Detect which cell encompasses the target text, then output its [X, Y] center coordinate. 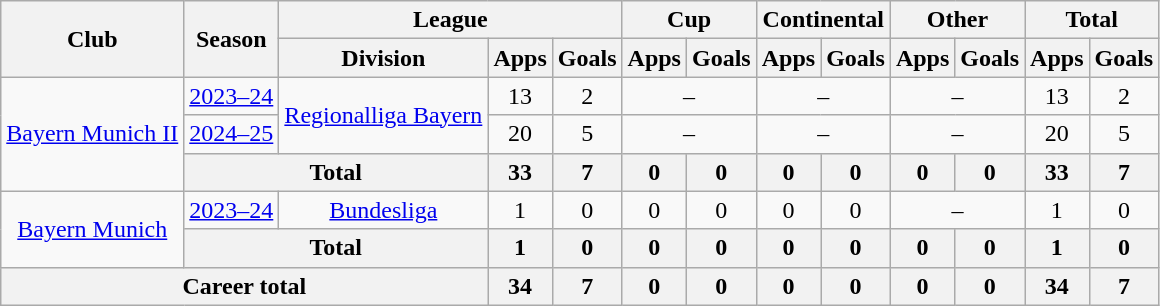
Career total [244, 286]
Regionalliga Bayern [384, 115]
Bundesliga [384, 210]
Other [957, 20]
Season [232, 39]
2024–25 [232, 134]
Bayern Munich [92, 229]
Division [384, 58]
Club [92, 39]
Cup [689, 20]
Bayern Munich II [92, 134]
League [450, 20]
Continental [823, 20]
